For the text-containing cell, return its midpoint in [X, Y] coordinate format. 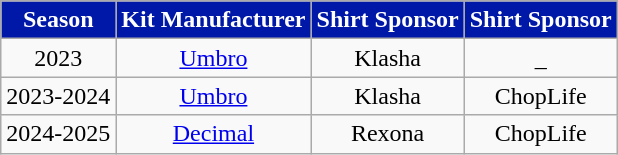
2023-2024 [58, 96]
Kit Manufacturer [214, 20]
_ [540, 58]
2023 [58, 58]
Season [58, 20]
2024-2025 [58, 134]
Decimal [214, 134]
Rexona [388, 134]
